Determine the (X, Y) coordinate at the center of the cell enclosing the given text.  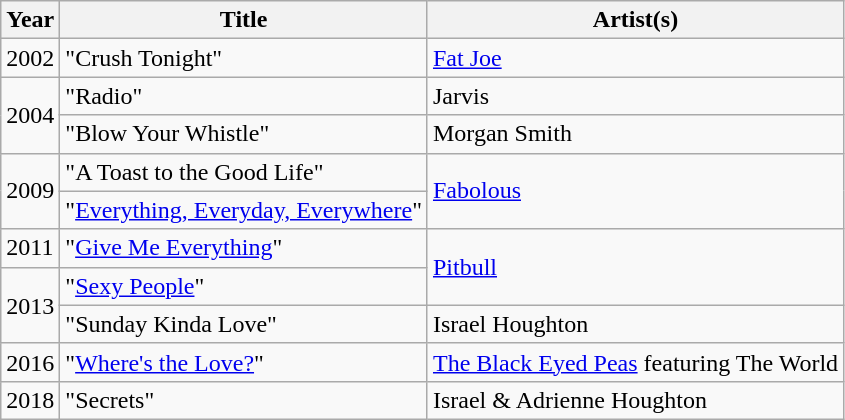
"Give Me Everything" (244, 248)
2018 (30, 400)
Pitbull (635, 267)
Fabolous (635, 191)
"Crush Tonight" (244, 58)
2004 (30, 115)
"Secrets" (244, 400)
2009 (30, 191)
"Radio" (244, 96)
2011 (30, 248)
Israel & Adrienne Houghton (635, 400)
2016 (30, 362)
Jarvis (635, 96)
"Sexy People" (244, 286)
Year (30, 20)
Title (244, 20)
2013 (30, 305)
Artist(s) (635, 20)
"A Toast to the Good Life" (244, 172)
Morgan Smith (635, 134)
Fat Joe (635, 58)
Israel Houghton (635, 324)
The Black Eyed Peas featuring The World (635, 362)
"Everything, Everyday, Everywhere" (244, 210)
"Where's the Love?" (244, 362)
2002 (30, 58)
"Sunday Kinda Love" (244, 324)
"Blow Your Whistle" (244, 134)
